Provide the [x, y] coordinate of the cell's center where the given text is located.  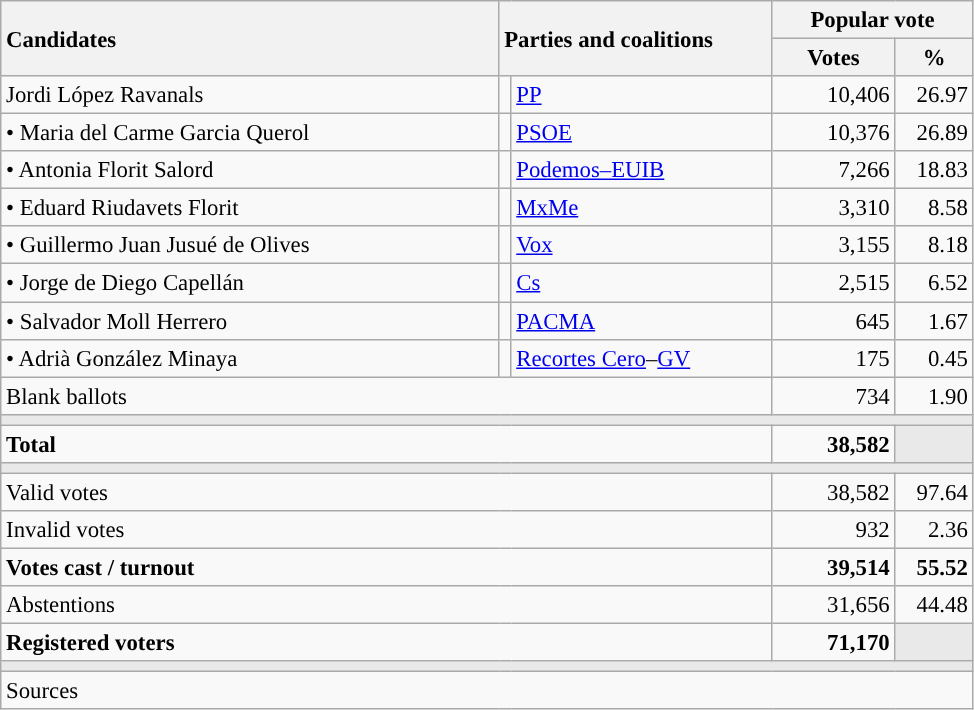
2.36 [934, 530]
10,376 [834, 133]
PACMA [642, 321]
932 [834, 530]
PP [642, 95]
18.83 [934, 170]
Votes [834, 58]
Podemos–EUIB [642, 170]
26.89 [934, 133]
Abstentions [386, 605]
• Eduard Riudavets Florit [250, 208]
175 [834, 358]
0.45 [934, 358]
6.52 [934, 283]
31,656 [834, 605]
1.67 [934, 321]
Popular vote [872, 20]
26.97 [934, 95]
39,514 [834, 567]
Total [386, 444]
Recortes Cero–GV [642, 358]
• Jorge de Diego Capellán [250, 283]
Registered voters [386, 643]
• Antonia Florit Salord [250, 170]
• Guillermo Juan Jusué de Olives [250, 245]
Cs [642, 283]
734 [834, 396]
Valid votes [386, 492]
3,155 [834, 245]
3,310 [834, 208]
2,515 [834, 283]
Invalid votes [386, 530]
71,170 [834, 643]
PSOE [642, 133]
97.64 [934, 492]
Candidates [250, 38]
Vox [642, 245]
7,266 [834, 170]
% [934, 58]
645 [834, 321]
• Maria del Carme Garcia Querol [250, 133]
8.58 [934, 208]
Parties and coalitions [636, 38]
Jordi López Ravanals [250, 95]
44.48 [934, 605]
Votes cast / turnout [386, 567]
55.52 [934, 567]
MxMe [642, 208]
8.18 [934, 245]
1.90 [934, 396]
Blank ballots [386, 396]
• Salvador Moll Herrero [250, 321]
Sources [487, 691]
10,406 [834, 95]
• Adrià González Minaya [250, 358]
